Provide the (X, Y) coordinate of the cell's center where the given text is located.  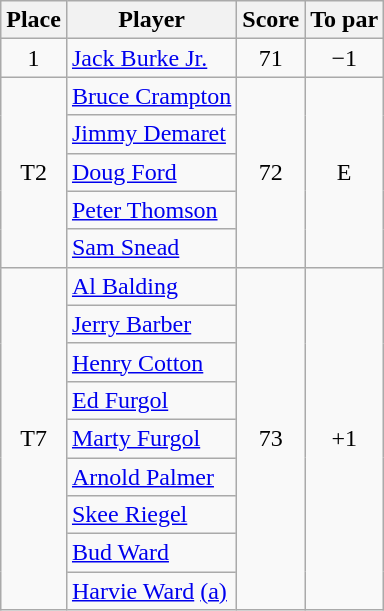
72 (271, 172)
Player (151, 20)
T7 (34, 438)
Bruce Crampton (151, 96)
Henry Cotton (151, 362)
Bud Ward (151, 553)
Ed Furgol (151, 400)
Al Balding (151, 286)
Arnold Palmer (151, 477)
1 (34, 58)
Doug Ford (151, 172)
To par (344, 20)
Peter Thomson (151, 210)
73 (271, 438)
Sam Snead (151, 248)
Jerry Barber (151, 324)
−1 (344, 58)
Marty Furgol (151, 438)
Jimmy Demaret (151, 134)
Place (34, 20)
Jack Burke Jr. (151, 58)
E (344, 172)
+1 (344, 438)
Score (271, 20)
71 (271, 58)
Harvie Ward (a) (151, 591)
T2 (34, 172)
Skee Riegel (151, 515)
